Return [x, y] of the center of cell containing provided text 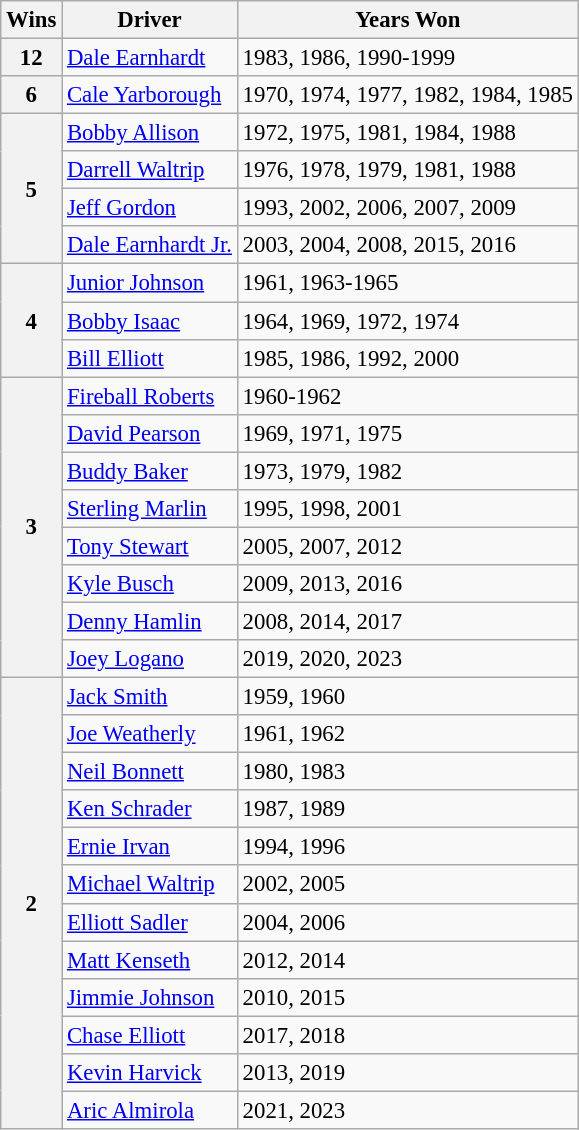
Jimmie Johnson [150, 997]
3 [32, 528]
Jeff Gordon [150, 208]
Denny Hamlin [150, 621]
2009, 2013, 2016 [408, 584]
2021, 2023 [408, 1110]
1969, 1971, 1975 [408, 433]
2012, 2014 [408, 960]
Sterling Marlin [150, 509]
1964, 1969, 1972, 1974 [408, 321]
1980, 1983 [408, 772]
Tony Stewart [150, 546]
4 [32, 320]
1995, 1998, 2001 [408, 509]
2002, 2005 [408, 885]
Darrell Waltrip [150, 170]
Buddy Baker [150, 471]
1987, 1989 [408, 809]
Wins [32, 20]
Kevin Harvick [150, 1073]
Kyle Busch [150, 584]
2019, 2020, 2023 [408, 659]
Matt Kenseth [150, 960]
Michael Waltrip [150, 885]
Neil Bonnett [150, 772]
2008, 2014, 2017 [408, 621]
Junior Johnson [150, 283]
Aric Almirola [150, 1110]
2013, 2019 [408, 1073]
2017, 2018 [408, 1035]
1976, 1978, 1979, 1981, 1988 [408, 170]
Cale Yarborough [150, 95]
Joey Logano [150, 659]
1993, 2002, 2006, 2007, 2009 [408, 208]
David Pearson [150, 433]
1970, 1974, 1977, 1982, 1984, 1985 [408, 95]
Chase Elliott [150, 1035]
2 [32, 904]
Driver [150, 20]
1960-1962 [408, 396]
12 [32, 58]
Elliott Sadler [150, 922]
Fireball Roberts [150, 396]
Dale Earnhardt Jr. [150, 245]
2003, 2004, 2008, 2015, 2016 [408, 245]
Bobby Isaac [150, 321]
1972, 1975, 1981, 1984, 1988 [408, 133]
Dale Earnhardt [150, 58]
Ernie Irvan [150, 847]
Jack Smith [150, 697]
1973, 1979, 1982 [408, 471]
6 [32, 95]
Joe Weatherly [150, 734]
2004, 2006 [408, 922]
Bill Elliott [150, 358]
2010, 2015 [408, 997]
Years Won [408, 20]
1961, 1962 [408, 734]
2005, 2007, 2012 [408, 546]
1985, 1986, 1992, 2000 [408, 358]
Bobby Allison [150, 133]
1994, 1996 [408, 847]
5 [32, 189]
Ken Schrader [150, 809]
1983, 1986, 1990-1999 [408, 58]
1961, 1963-1965 [408, 283]
1959, 1960 [408, 697]
